Search for the cell housing the specified text and yield its [X, Y] center coordinate. 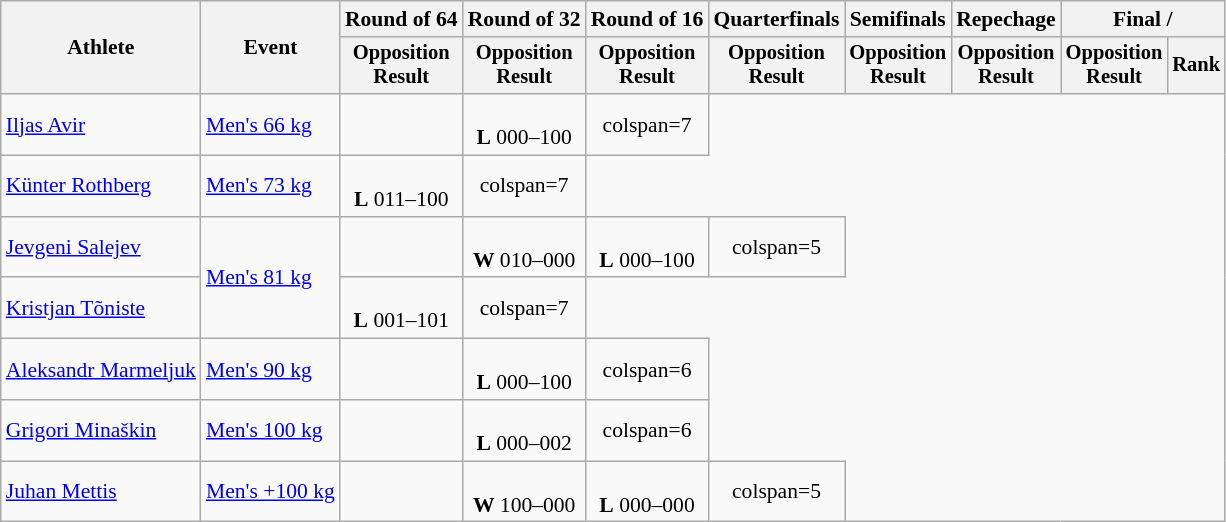
L 001–101 [402, 308]
Aleksandr Marmeljuk [101, 370]
L 000–000 [648, 492]
Semifinals [898, 19]
Men's 66 kg [270, 124]
Rank [1196, 66]
Men's 100 kg [270, 430]
Künter Rothberg [101, 186]
Men's 81 kg [270, 278]
Jevgeni Salejev [101, 248]
W 010–000 [524, 248]
Quarterfinals [776, 19]
Round of 16 [648, 19]
L 011–100 [402, 186]
Men's 73 kg [270, 186]
Kristjan Tõniste [101, 308]
Athlete [101, 48]
L 000–002 [524, 430]
Round of 64 [402, 19]
Round of 32 [524, 19]
Men's 90 kg [270, 370]
Iljas Avir [101, 124]
Event [270, 48]
Repechage [1006, 19]
Juhan Mettis [101, 492]
W 100–000 [524, 492]
Men's +100 kg [270, 492]
Grigori Minaškin [101, 430]
Final / [1143, 19]
